Capture the cell that displays the provided text and extract its [X, Y] central coordinate. 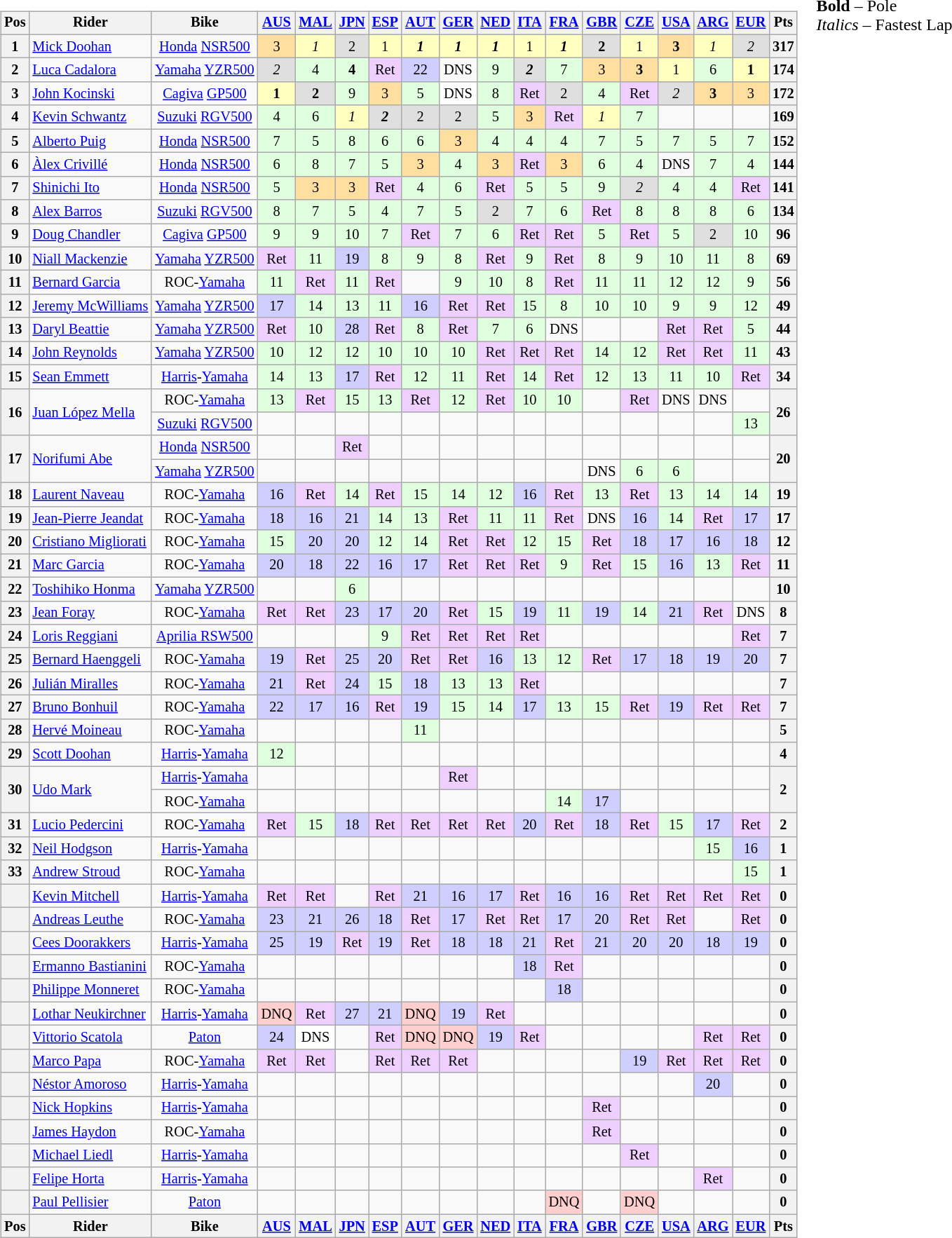
Bruno Bonhuil [90, 707]
34 [783, 376]
69 [783, 259]
Michael Liedl [90, 1155]
John Kocinski [90, 94]
Aprilia RSW500 [205, 637]
43 [783, 353]
Nick Hopkins [90, 1108]
Vittorio Scatola [90, 1038]
Cristiano Migliorati [90, 542]
Jeremy McWilliams [90, 306]
Daryl Beattie [90, 329]
56 [783, 283]
Néstor Amoroso [90, 1084]
Kevin Schwantz [90, 117]
Norifumi Abe [90, 458]
Andreas Leuthe [90, 920]
Hervé Moineau [90, 730]
Julián Miralles [90, 683]
44 [783, 329]
Andrew Stroud [90, 872]
317 [783, 46]
31 [15, 825]
Ermanno Bastianini [90, 967]
Bernard Haenggeli [90, 660]
30 [15, 789]
33 [15, 872]
174 [783, 70]
John Reynolds [90, 353]
172 [783, 94]
Felipe Horta [90, 1179]
Doug Chandler [90, 236]
Paul Pellisier [90, 1202]
Neil Hodgson [90, 849]
Kevin Mitchell [90, 896]
Loris Reggiani [90, 637]
Niall Mackenzie [90, 259]
Lothar Neukirchner [90, 1014]
169 [783, 117]
Jean Foray [90, 613]
Laurent Naveau [90, 495]
Marco Papa [90, 1061]
Jean-Pierre Jeandat [90, 518]
141 [783, 188]
96 [783, 236]
Alex Barros [90, 212]
32 [15, 849]
Udo Mark [90, 789]
Mick Doohan [90, 46]
152 [783, 141]
James Haydon [90, 1131]
Juan López Mella [90, 412]
Bernard Garcia [90, 283]
29 [15, 754]
Marc Garcia [90, 566]
Alberto Puig [90, 141]
134 [783, 212]
Shinichi Ito [90, 188]
Toshihiko Honma [90, 589]
Cees Doorakkers [90, 943]
49 [783, 306]
Sean Emmett [90, 376]
144 [783, 165]
Àlex Crivillé [90, 165]
Scott Doohan [90, 754]
Luca Cadalora [90, 70]
Philippe Monneret [90, 991]
Lucio Pedercini [90, 825]
